Determine the [x, y] coordinate at the center of the cell enclosing the given text.  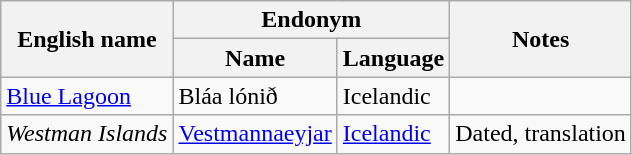
Notes [541, 39]
Westman Islands [87, 134]
Bláa lónið [255, 96]
Blue Lagoon [87, 96]
Language [393, 58]
Name [255, 58]
Endonym [312, 20]
English name [87, 39]
Vestmannaeyjar [255, 134]
Dated, translation [541, 134]
